Output the (x, y) coordinate of the center of the cell containing the given text.  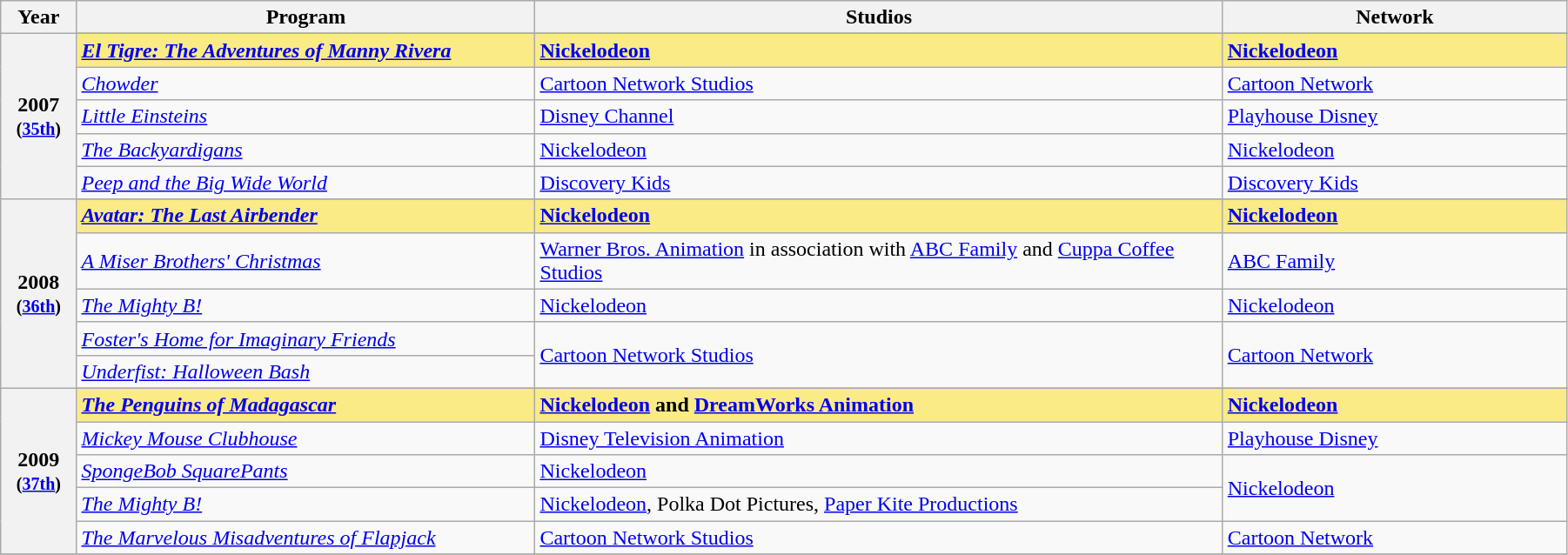
Year (38, 17)
2008 (36th) (38, 294)
Network (1394, 17)
Disney Channel (879, 117)
ABC Family (1394, 261)
SpongeBob SquarePants (306, 471)
Nickelodeon, Polka Dot Pictures, Paper Kite Productions (879, 505)
Peep and the Big Wide World (306, 183)
Chowder (306, 84)
2009 (37th) (38, 471)
Avatar: The Last Airbender (306, 216)
Disney Television Animation (879, 438)
A Miser Brothers' Christmas (306, 261)
The Backyardigans (306, 150)
Nickelodeon and DreamWorks Animation (879, 405)
The Penguins of Madagascar (306, 405)
The Marvelous Misadventures of Flapjack (306, 538)
Warner Bros. Animation in association with ABC Family and Cuppa Coffee Studios (879, 261)
Studios (879, 17)
El Tigre: The Adventures of Manny Rivera (306, 50)
Underfist: Halloween Bash (306, 371)
Program (306, 17)
Little Einsteins (306, 117)
2007 (35th) (38, 117)
Mickey Mouse Clubhouse (306, 438)
Foster's Home for Imaginary Friends (306, 338)
